Extract the [x, y] coordinate from the center of the cell holding the provided text.  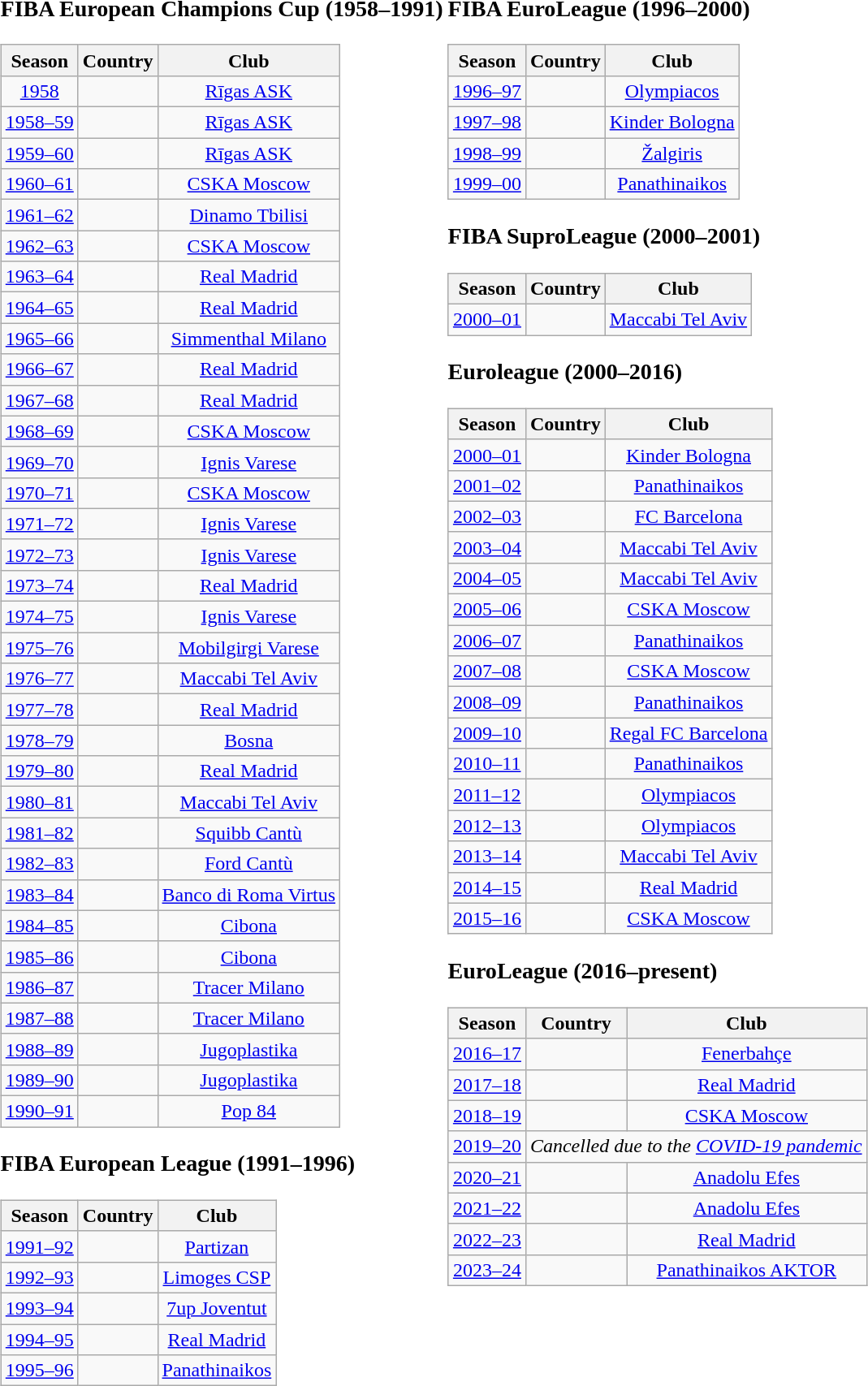
2016–17 [487, 1054]
1992–93 [39, 1277]
1993–94 [39, 1308]
2004–05 [487, 578]
1970–71 [39, 493]
Cancelled due to the COVID-19 pandemic [696, 1146]
2012–13 [487, 826]
1958–59 [39, 123]
1999–00 [487, 184]
1984–85 [39, 926]
2002–03 [487, 516]
1963–64 [39, 277]
2018–19 [487, 1116]
1977–78 [39, 710]
Fenerbahçe [747, 1054]
1962–63 [39, 246]
1960–61 [39, 184]
1968–69 [39, 431]
Dinamo Tbilisi [248, 215]
2006–07 [487, 641]
1991–92 [39, 1246]
2014–15 [487, 887]
1979–80 [39, 771]
1976–77 [39, 679]
1975–76 [39, 648]
1989–90 [39, 1080]
1973–74 [39, 585]
Mobilgirgi Varese [248, 648]
2017–18 [487, 1085]
2001–02 [487, 486]
FC Barcelona [689, 516]
1997–98 [487, 123]
2021–22 [487, 1208]
7up Joventut [217, 1308]
Regal FC Barcelona [689, 733]
Bosna [248, 740]
2023–24 [487, 1270]
2022–23 [487, 1239]
2009–10 [487, 733]
1966–67 [39, 369]
1969–70 [39, 462]
2011–12 [487, 795]
1972–73 [39, 555]
1990–91 [39, 1112]
1998–99 [487, 153]
Žalgiris [672, 153]
2003–04 [487, 547]
Pop 84 [248, 1112]
2005–06 [487, 610]
1982–83 [39, 864]
1967–68 [39, 400]
1959–60 [39, 153]
Squibb Cantù [248, 833]
1965–66 [39, 339]
2010–11 [487, 764]
Panathinaikos AKTOR [747, 1270]
1981–82 [39, 833]
1978–79 [39, 740]
1974–75 [39, 617]
1983–84 [39, 895]
1986–87 [39, 987]
1980–81 [39, 802]
Limoges CSP [217, 1277]
Partizan [217, 1246]
2020–21 [487, 1177]
2019–20 [487, 1146]
2007–08 [487, 671]
1961–62 [39, 215]
1971–72 [39, 524]
Ford Cantù [248, 864]
2008–09 [487, 702]
1964–65 [39, 308]
1995–96 [39, 1371]
2013–14 [487, 857]
1994–95 [39, 1339]
Banco di Roma Virtus [248, 895]
1996–97 [487, 91]
1988–89 [39, 1049]
1987–88 [39, 1018]
Simmenthal Milano [248, 339]
2015–16 [487, 918]
1985–86 [39, 956]
1958 [39, 91]
